Determine the (x, y) coordinate at the center of the cell enclosing the given text.  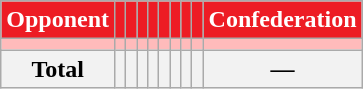
Total (58, 69)
Confederation (282, 20)
Opponent (58, 20)
— (282, 69)
